Capture the cell that displays the provided text and extract its [X, Y] central coordinate. 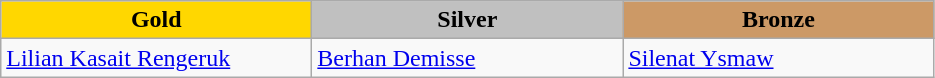
Bronze [778, 20]
Silver [468, 20]
Silenat Ysmaw [778, 58]
Gold [156, 20]
Berhan Demisse [468, 58]
Lilian Kasait Rengeruk [156, 58]
